Scan for the cell matching the given text and deliver its [X, Y] coordinate at center. 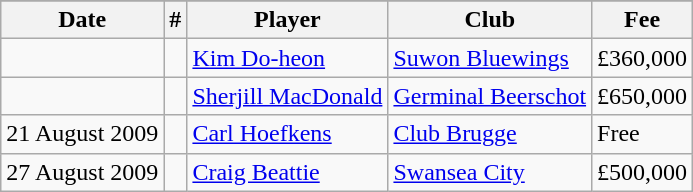
21 August 2009 [82, 134]
# [176, 20]
Fee [642, 20]
Carl Hoefkens [288, 134]
£500,000 [642, 172]
Kim Do-heon [288, 58]
Suwon Bluewings [490, 58]
27 August 2009 [82, 172]
Player [288, 20]
Club [490, 20]
Free [642, 134]
Germinal Beerschot [490, 96]
Sherjill MacDonald [288, 96]
Craig Beattie [288, 172]
£650,000 [642, 96]
Date [82, 20]
£360,000 [642, 58]
Club Brugge [490, 134]
Swansea City [490, 172]
